Locate the cell with the specified text and output its (X, Y) center coordinate. 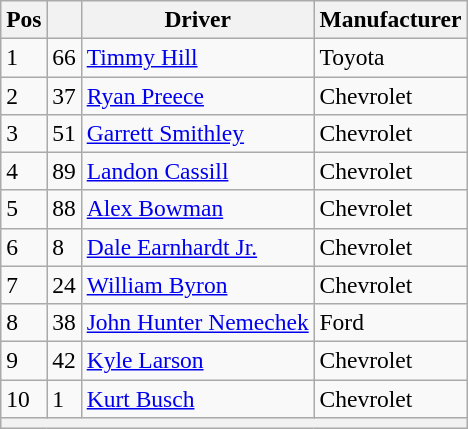
66 (64, 57)
Driver (198, 19)
89 (64, 171)
2 (24, 95)
38 (64, 322)
42 (64, 360)
Garrett Smithley (198, 133)
Landon Cassill (198, 171)
Ford (390, 322)
9 (24, 360)
Timmy Hill (198, 57)
Kyle Larson (198, 360)
51 (64, 133)
37 (64, 95)
Dale Earnhardt Jr. (198, 247)
6 (24, 247)
Kurt Busch (198, 398)
24 (64, 285)
3 (24, 133)
Alex Bowman (198, 209)
Toyota (390, 57)
10 (24, 398)
4 (24, 171)
Manufacturer (390, 19)
William Byron (198, 285)
John Hunter Nemechek (198, 322)
Pos (24, 19)
7 (24, 285)
Ryan Preece (198, 95)
5 (24, 209)
88 (64, 209)
